Scan for the cell matching the given text and deliver its [X, Y] coordinate at center. 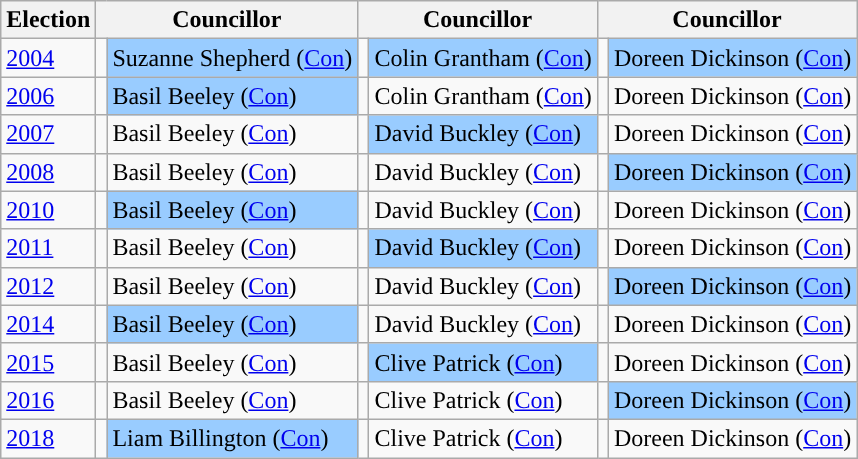
2012 [48, 286]
Election [48, 20]
2004 [48, 58]
Liam Billington (Con) [232, 438]
2008 [48, 172]
2015 [48, 362]
2011 [48, 248]
2007 [48, 134]
2010 [48, 210]
Suzanne Shepherd (Con) [232, 58]
2016 [48, 400]
2018 [48, 438]
2014 [48, 324]
2006 [48, 96]
